Pinpoint the cell where the given text exists, returning its (X, Y) midpoint coordinate. 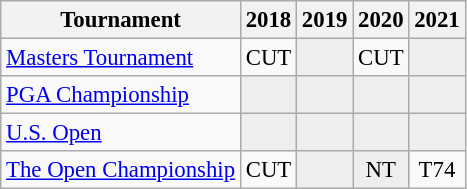
Tournament (121, 20)
Masters Tournament (121, 58)
The Open Championship (121, 170)
2021 (437, 20)
U.S. Open (121, 133)
PGA Championship (121, 95)
T74 (437, 170)
2020 (381, 20)
NT (381, 170)
2018 (268, 20)
2019 (325, 20)
